From the cell containing the given text, extract its center point as [X, Y] coordinate. 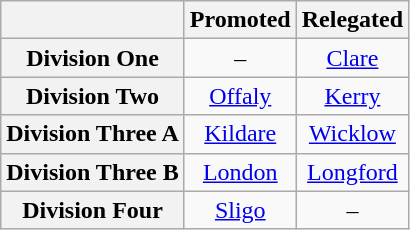
Longford [352, 172]
Sligo [240, 210]
Clare [352, 58]
Offaly [240, 96]
Division Four [93, 210]
Division Three B [93, 172]
Wicklow [352, 134]
Division Two [93, 96]
Kildare [240, 134]
London [240, 172]
Division Three A [93, 134]
Division One [93, 58]
Kerry [352, 96]
Promoted [240, 20]
Relegated [352, 20]
